For the text-containing cell, return its midpoint in (x, y) coordinate format. 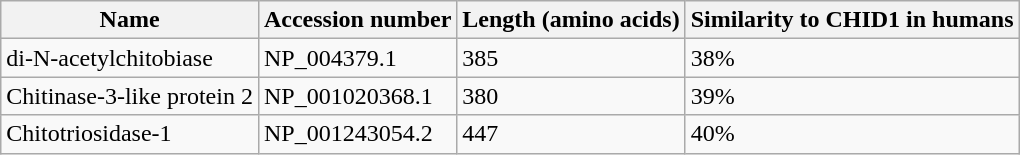
385 (571, 58)
38% (852, 58)
Similarity to CHID1 in humans (852, 20)
380 (571, 96)
NP_004379.1 (357, 58)
Length (amino acids) (571, 20)
Name (130, 20)
di-N-acetylchitobiase (130, 58)
40% (852, 134)
447 (571, 134)
NP_001243054.2 (357, 134)
39% (852, 96)
Chitinase-3-like protein 2 (130, 96)
Chitotriosidase-1 (130, 134)
NP_001020368.1 (357, 96)
Accession number (357, 20)
